Identify which cell holds the provided text, then report its [x, y] central coordinate. 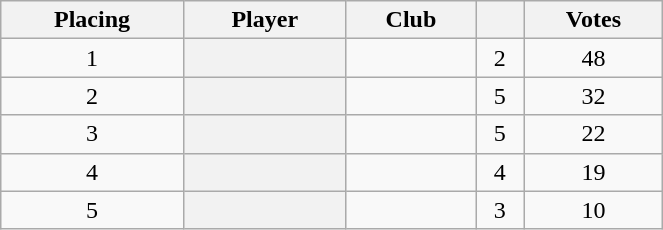
1 [92, 58]
32 [594, 96]
10 [594, 210]
Player [264, 20]
22 [594, 134]
Placing [92, 20]
19 [594, 172]
48 [594, 58]
Club [410, 20]
Votes [594, 20]
